Output the (x, y) coordinate of the center of the cell containing the given text.  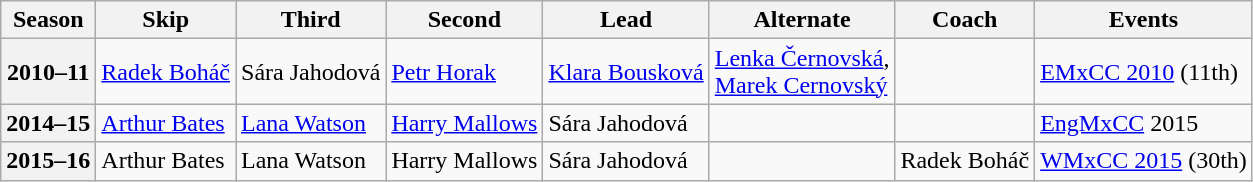
Klara Bousková (626, 72)
Coach (965, 20)
Alternate (802, 20)
Second (464, 20)
WMxCC 2015 (30th) (1144, 161)
Events (1144, 20)
Lead (626, 20)
Third (311, 20)
Petr Horak (464, 72)
2010–11 (48, 72)
EMxCC 2010 (11th) (1144, 72)
Skip (166, 20)
2014–15 (48, 123)
EngMxCC 2015 (1144, 123)
Season (48, 20)
Lenka Černovská,Marek Cernovský (802, 72)
2015–16 (48, 161)
